From the cell containing the given text, extract its center point as (x, y) coordinate. 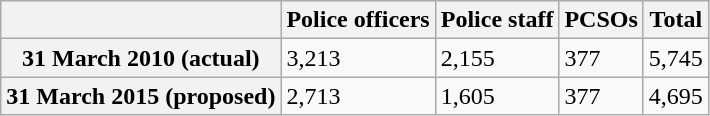
Total (676, 20)
5,745 (676, 58)
Police officers (358, 20)
31 March 2015 (proposed) (141, 96)
1,605 (497, 96)
Police staff (497, 20)
4,695 (676, 96)
31 March 2010 (actual) (141, 58)
3,213 (358, 58)
2,155 (497, 58)
2,713 (358, 96)
PCSOs (601, 20)
